Identify which cell holds the provided text, then report its [X, Y] central coordinate. 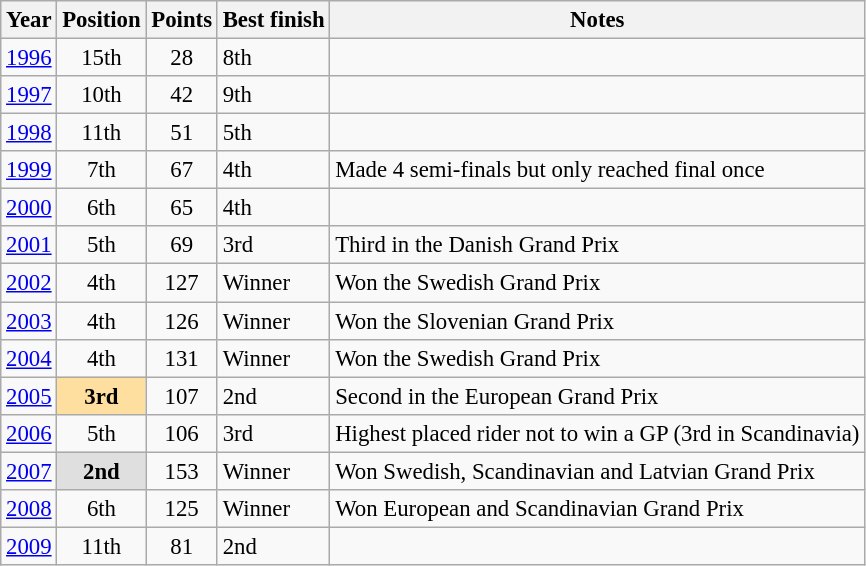
Third in the Danish Grand Prix [598, 245]
1999 [29, 170]
127 [182, 283]
2009 [29, 546]
8th [273, 58]
107 [182, 396]
81 [182, 546]
42 [182, 95]
Year [29, 20]
126 [182, 321]
2003 [29, 321]
Best finish [273, 20]
Won European and Scandinavian Grand Prix [598, 509]
67 [182, 170]
153 [182, 471]
10th [102, 95]
125 [182, 509]
2004 [29, 358]
7th [102, 170]
28 [182, 58]
Second in the European Grand Prix [598, 396]
Position [102, 20]
2000 [29, 208]
131 [182, 358]
1998 [29, 133]
Notes [598, 20]
2007 [29, 471]
1997 [29, 95]
51 [182, 133]
9th [273, 95]
106 [182, 433]
2005 [29, 396]
65 [182, 208]
Won the Slovenian Grand Prix [598, 321]
2002 [29, 283]
69 [182, 245]
Won Swedish, Scandinavian and Latvian Grand Prix [598, 471]
1996 [29, 58]
Points [182, 20]
2008 [29, 509]
Made 4 semi-finals but only reached final once [598, 170]
2001 [29, 245]
2006 [29, 433]
Highest placed rider not to win a GP (3rd in Scandinavia) [598, 433]
15th [102, 58]
